Return (X, Y) of the center of cell containing provided text 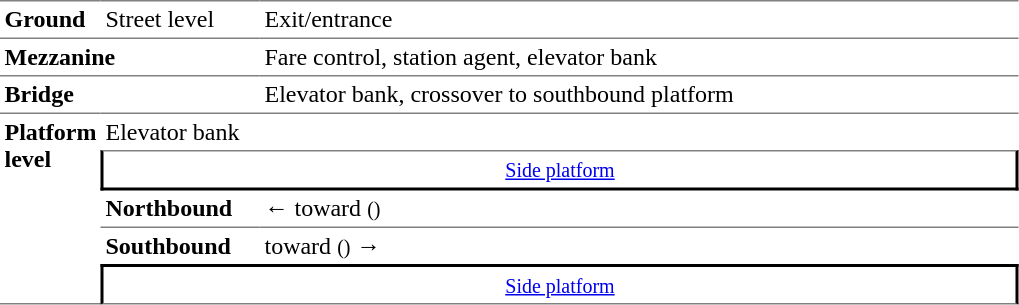
Street level (180, 19)
Exit/entrance (640, 19)
Mezzanine (130, 57)
Ground (50, 19)
← toward () (640, 208)
Northbound (180, 208)
Elevator bank, crossover to southbound platform (640, 94)
Platform level (50, 208)
toward () → (640, 245)
Elevator bank (560, 131)
Bridge (130, 94)
Southbound (180, 245)
Fare control, station agent, elevator bank (640, 57)
